From the cell containing the given text, extract its center point as [x, y] coordinate. 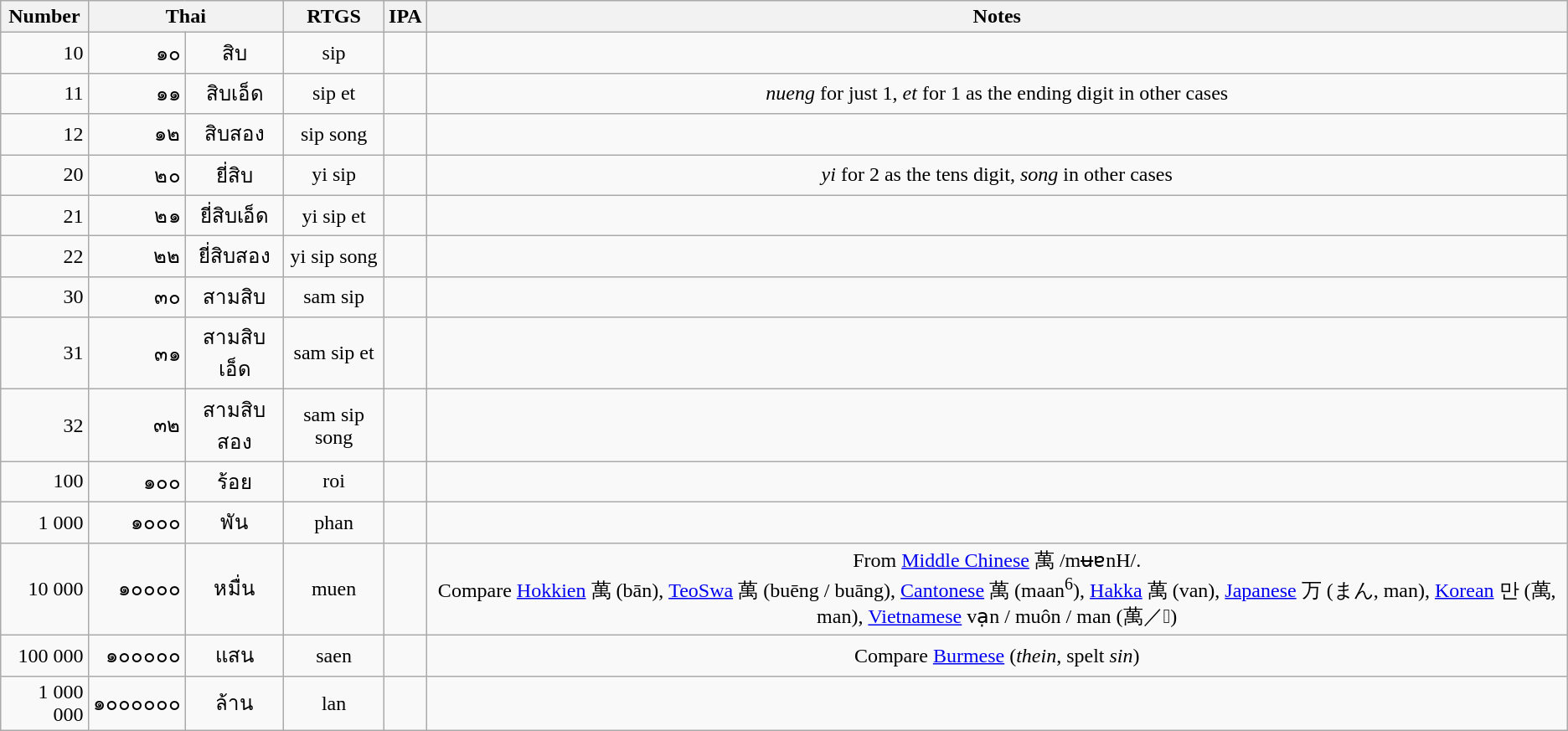
๑๐ [137, 54]
ร้อย [235, 482]
10 000 [44, 589]
๑๒ [137, 134]
๒๐ [137, 174]
lan [334, 703]
22 [44, 256]
๒๒ [137, 256]
sam sip song [334, 425]
sip et [334, 94]
สามสิบสอง [235, 425]
ยี่สิบ [235, 174]
yi sip song [334, 256]
32 [44, 425]
๑๐๐๐๐๐ [137, 656]
11 [44, 94]
๑๐๐๐๐ [137, 589]
๑๐๐๐๐๐๐ [137, 703]
๓๒ [137, 425]
100 000 [44, 656]
สิบเอ็ด [235, 94]
sip [334, 54]
ล้าน [235, 703]
๑๑ [137, 94]
หมื่น [235, 589]
สิบ [235, 54]
10 [44, 54]
muen [334, 589]
Thai [186, 17]
สามสิบเอ็ด [235, 353]
สิบสอง [235, 134]
1 000 000 [44, 703]
20 [44, 174]
๒๑ [137, 216]
21 [44, 216]
แสน [235, 656]
๓๑ [137, 353]
yi sip [334, 174]
sam sip [334, 296]
๑๐๐ [137, 482]
พัน [235, 523]
yi for 2 as the tens digit, song in other cases [997, 174]
1 000 [44, 523]
sam sip et [334, 353]
๓๐ [137, 296]
สามสิบ [235, 296]
sip song [334, 134]
ยี่สิบสอง [235, 256]
RTGS [334, 17]
phan [334, 523]
100 [44, 482]
yi sip et [334, 216]
Number [44, 17]
Notes [997, 17]
ยี่สิบเอ็ด [235, 216]
๑๐๐๐ [137, 523]
12 [44, 134]
30 [44, 296]
31 [44, 353]
nueng for just 1, et for 1 as the ending digit in other cases [997, 94]
IPA [405, 17]
roi [334, 482]
Compare Burmese (thein, spelt sin) [997, 656]
saen [334, 656]
